Identify which cell holds the provided text, then report its (X, Y) central coordinate. 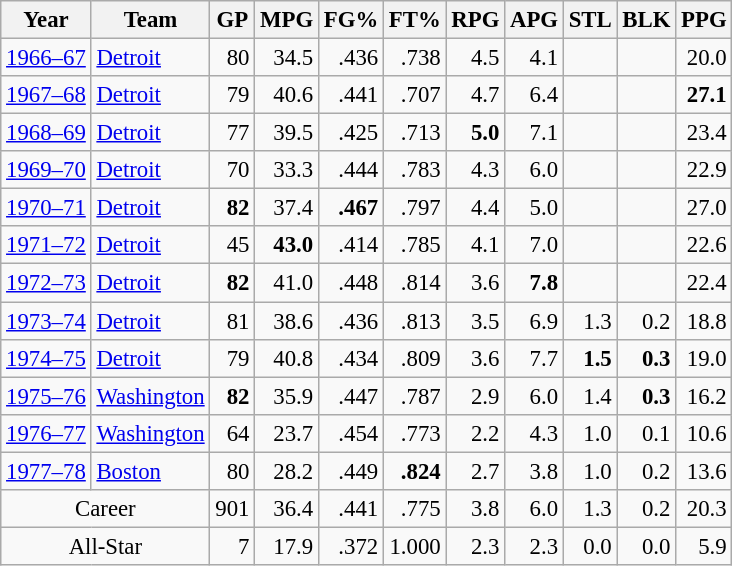
Boston (150, 471)
7.1 (534, 133)
20.3 (704, 509)
MPG (287, 20)
39.5 (287, 133)
64 (232, 433)
36.4 (287, 509)
28.2 (287, 471)
.809 (414, 358)
4.4 (476, 208)
2.2 (476, 433)
1.5 (590, 358)
7.7 (534, 358)
23.4 (704, 133)
77 (232, 133)
43.0 (287, 245)
.707 (414, 95)
PPG (704, 20)
FG% (350, 20)
.775 (414, 509)
.372 (350, 546)
APG (534, 20)
.447 (350, 396)
BLK (646, 20)
STL (590, 20)
.444 (350, 170)
7 (232, 546)
27.1 (704, 95)
4.5 (476, 58)
.773 (414, 433)
19.0 (704, 358)
.738 (414, 58)
35.9 (287, 396)
.454 (350, 433)
Team (150, 20)
.797 (414, 208)
2.7 (476, 471)
7.8 (534, 283)
Career (106, 509)
1970–71 (46, 208)
.434 (350, 358)
901 (232, 509)
.448 (350, 283)
.787 (414, 396)
1969–70 (46, 170)
17.9 (287, 546)
0.1 (646, 433)
6.9 (534, 321)
FT% (414, 20)
Year (46, 20)
1966–67 (46, 58)
.449 (350, 471)
20.0 (704, 58)
2.9 (476, 396)
16.2 (704, 396)
.713 (414, 133)
1.000 (414, 546)
.813 (414, 321)
22.6 (704, 245)
3.5 (476, 321)
.425 (350, 133)
7.0 (534, 245)
1975–76 (46, 396)
13.6 (704, 471)
22.9 (704, 170)
1972–73 (46, 283)
37.4 (287, 208)
1976–77 (46, 433)
1.4 (590, 396)
6.4 (534, 95)
4.7 (476, 95)
5.9 (704, 546)
33.3 (287, 170)
.414 (350, 245)
1967–68 (46, 95)
34.5 (287, 58)
40.8 (287, 358)
81 (232, 321)
41.0 (287, 283)
18.8 (704, 321)
.824 (414, 471)
1974–75 (46, 358)
22.4 (704, 283)
10.6 (704, 433)
RPG (476, 20)
1971–72 (46, 245)
38.6 (287, 321)
1973–74 (46, 321)
70 (232, 170)
.467 (350, 208)
40.6 (287, 95)
1968–69 (46, 133)
45 (232, 245)
1977–78 (46, 471)
.785 (414, 245)
.783 (414, 170)
27.0 (704, 208)
All-Star (106, 546)
.814 (414, 283)
23.7 (287, 433)
GP (232, 20)
